Locate the cell with the specified text and output its (X, Y) center coordinate. 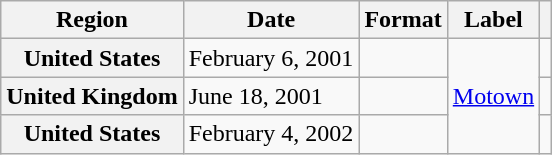
Motown (493, 96)
Label (493, 20)
June 18, 2001 (271, 96)
Format (403, 20)
Region (92, 20)
Date (271, 20)
February 4, 2002 (271, 134)
February 6, 2001 (271, 58)
United Kingdom (92, 96)
